Locate the cell with the specified text and output its [x, y] center coordinate. 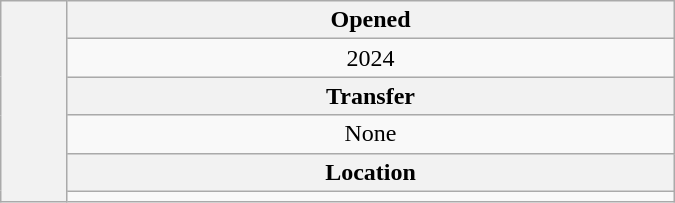
Transfer [370, 96]
2024 [370, 58]
None [370, 134]
Location [370, 172]
Opened [370, 20]
